Locate the cell with the specified text and output its (x, y) center coordinate. 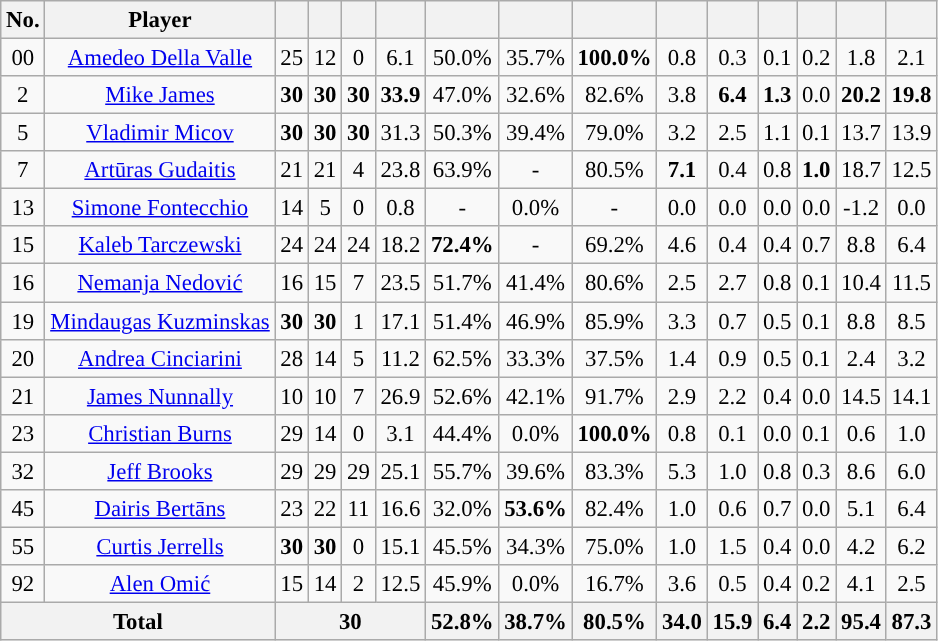
Nemanja Nedović (160, 283)
15.9 (732, 621)
79.0% (614, 133)
17.1 (400, 321)
10.4 (861, 283)
55.7% (462, 471)
14.1 (911, 396)
2.9 (682, 396)
Simone Fontecchio (160, 208)
0.9 (732, 358)
87.3 (911, 621)
6.2 (911, 546)
75.0% (614, 546)
23.5 (400, 283)
Player (160, 20)
2.7 (732, 283)
52.8% (462, 621)
Amedeo Della Valle (160, 58)
8.6 (861, 471)
55 (23, 546)
6.1 (400, 58)
14.5 (861, 396)
35.7% (536, 58)
3.8 (682, 95)
5.1 (861, 509)
34.0 (682, 621)
37.5% (614, 358)
63.9% (462, 170)
46.9% (536, 321)
13.7 (861, 133)
2.1 (911, 58)
3.6 (682, 584)
25.1 (400, 471)
23.8 (400, 170)
7.1 (682, 170)
19 (23, 321)
James Nunnally (160, 396)
33.9 (400, 95)
41.4% (536, 283)
83.3% (614, 471)
4.6 (682, 245)
62.5% (462, 358)
47.0% (462, 95)
12 (324, 58)
13.9 (911, 133)
50.3% (462, 133)
Dairis Bertāns (160, 509)
3.3 (682, 321)
32 (23, 471)
1.1 (778, 133)
25 (292, 58)
Alen Omić (160, 584)
32.0% (462, 509)
1.3 (778, 95)
28 (292, 358)
11 (358, 509)
18.2 (400, 245)
22 (324, 509)
80.6% (614, 283)
31.3 (400, 133)
15.1 (400, 546)
34.3% (536, 546)
1.4 (682, 358)
82.4% (614, 509)
69.2% (614, 245)
4.1 (861, 584)
39.6% (536, 471)
52.6% (462, 396)
38.7% (536, 621)
00 (23, 58)
42.1% (536, 396)
39.4% (536, 133)
26.9 (400, 396)
53.6% (536, 509)
2.4 (861, 358)
5.3 (682, 471)
18.7 (861, 170)
20 (23, 358)
No. (23, 20)
Christian Burns (160, 433)
45 (23, 509)
20.2 (861, 95)
51.7% (462, 283)
45.9% (462, 584)
32.6% (536, 95)
13 (23, 208)
51.4% (462, 321)
Mindaugas Kuzminskas (160, 321)
85.9% (614, 321)
44.4% (462, 433)
Artūras Gudaitis (160, 170)
95.4 (861, 621)
8.5 (911, 321)
19.8 (911, 95)
33.3% (536, 358)
Andrea Cinciarini (160, 358)
4 (358, 170)
Total (138, 621)
Curtis Jerrells (160, 546)
4.2 (861, 546)
1 (358, 321)
1.5 (732, 546)
Kaleb Tarczewski (160, 245)
82.6% (614, 95)
1.8 (861, 58)
Mike James (160, 95)
92 (23, 584)
6.0 (911, 471)
72.4% (462, 245)
91.7% (614, 396)
11.5 (911, 283)
45.5% (462, 546)
3.1 (400, 433)
11.2 (400, 358)
Jeff Brooks (160, 471)
50.0% (462, 58)
-1.2 (861, 208)
16.6 (400, 509)
16.7% (614, 584)
Vladimir Micov (160, 133)
